Search for the cell housing the specified text and yield its (X, Y) center coordinate. 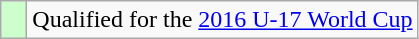
Qualified for the 2016 U-17 World Cup (222, 20)
